For the text-containing cell, return its midpoint in [X, Y] coordinate format. 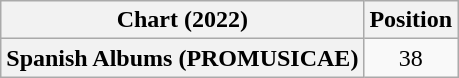
Position [411, 20]
Chart (2022) [182, 20]
Spanish Albums (PROMUSICAE) [182, 58]
38 [411, 58]
